Output the [x, y] coordinate of the center of the cell containing the given text.  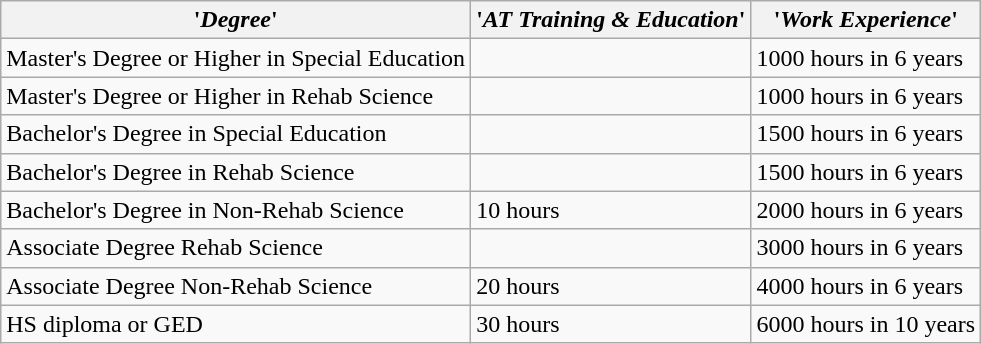
Bachelor's Degree in Non-Rehab Science [236, 210]
Master's Degree or Higher in Special Education [236, 58]
4000 hours in 6 years [866, 286]
HS diploma or GED [236, 324]
10 hours [611, 210]
2000 hours in 6 years [866, 210]
Bachelor's Degree in Rehab Science [236, 172]
'Work Experience' [866, 20]
30 hours [611, 324]
Bachelor's Degree in Special Education [236, 134]
'Degree' [236, 20]
3000 hours in 6 years [866, 248]
Master's Degree or Higher in Rehab Science [236, 96]
Associate Degree Rehab Science [236, 248]
'AT Training & Education' [611, 20]
Associate Degree Non-Rehab Science [236, 286]
20 hours [611, 286]
6000 hours in 10 years [866, 324]
